Extract the (X, Y) coordinate from the center of the cell holding the provided text.  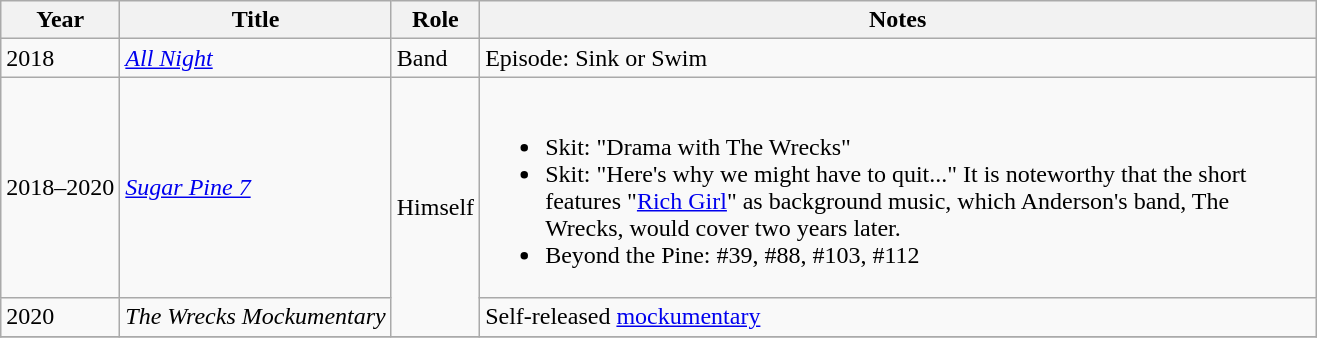
Role (435, 20)
Year (60, 20)
Episode: Sink or Swim (898, 58)
Title (256, 20)
2020 (60, 317)
The Wrecks Mockumentary (256, 317)
Notes (898, 20)
2018–2020 (60, 188)
All Night (256, 58)
Band (435, 58)
Himself (435, 206)
2018 (60, 58)
Self-released mockumentary (898, 317)
Sugar Pine 7 (256, 188)
